Detect which cell encompasses the target text, then output its [x, y] center coordinate. 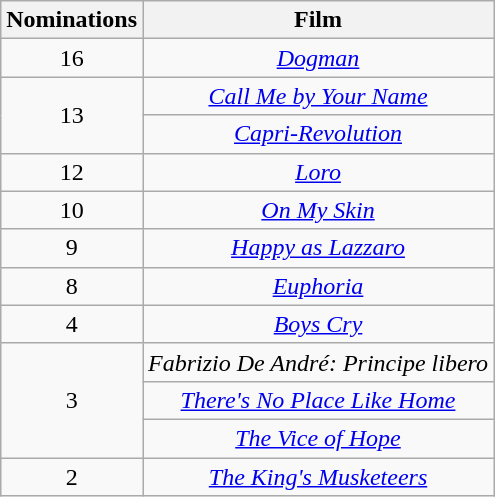
Film [318, 20]
8 [72, 286]
Capri-Revolution [318, 134]
12 [72, 172]
4 [72, 324]
Euphoria [318, 286]
Happy as Lazzaro [318, 248]
Boys Cry [318, 324]
Call Me by Your Name [318, 96]
2 [72, 477]
The Vice of Hope [318, 438]
10 [72, 210]
There's No Place Like Home [318, 400]
On My Skin [318, 210]
9 [72, 248]
Nominations [72, 20]
The King's Musketeers [318, 477]
Loro [318, 172]
13 [72, 115]
Fabrizio De André: Principe libero [318, 362]
16 [72, 58]
Dogman [318, 58]
3 [72, 400]
